Determine the [X, Y] coordinate at the center of the cell enclosing the given text.  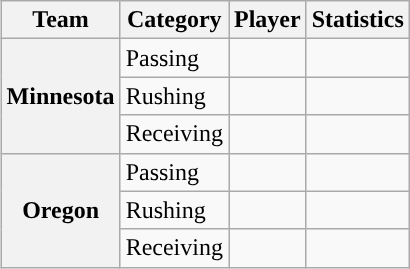
Statistics [358, 20]
Minnesota [60, 96]
Oregon [60, 210]
Category [174, 20]
Player [267, 20]
Team [60, 20]
